Provide the (x, y) coordinate of the cell's center where the given text is located.  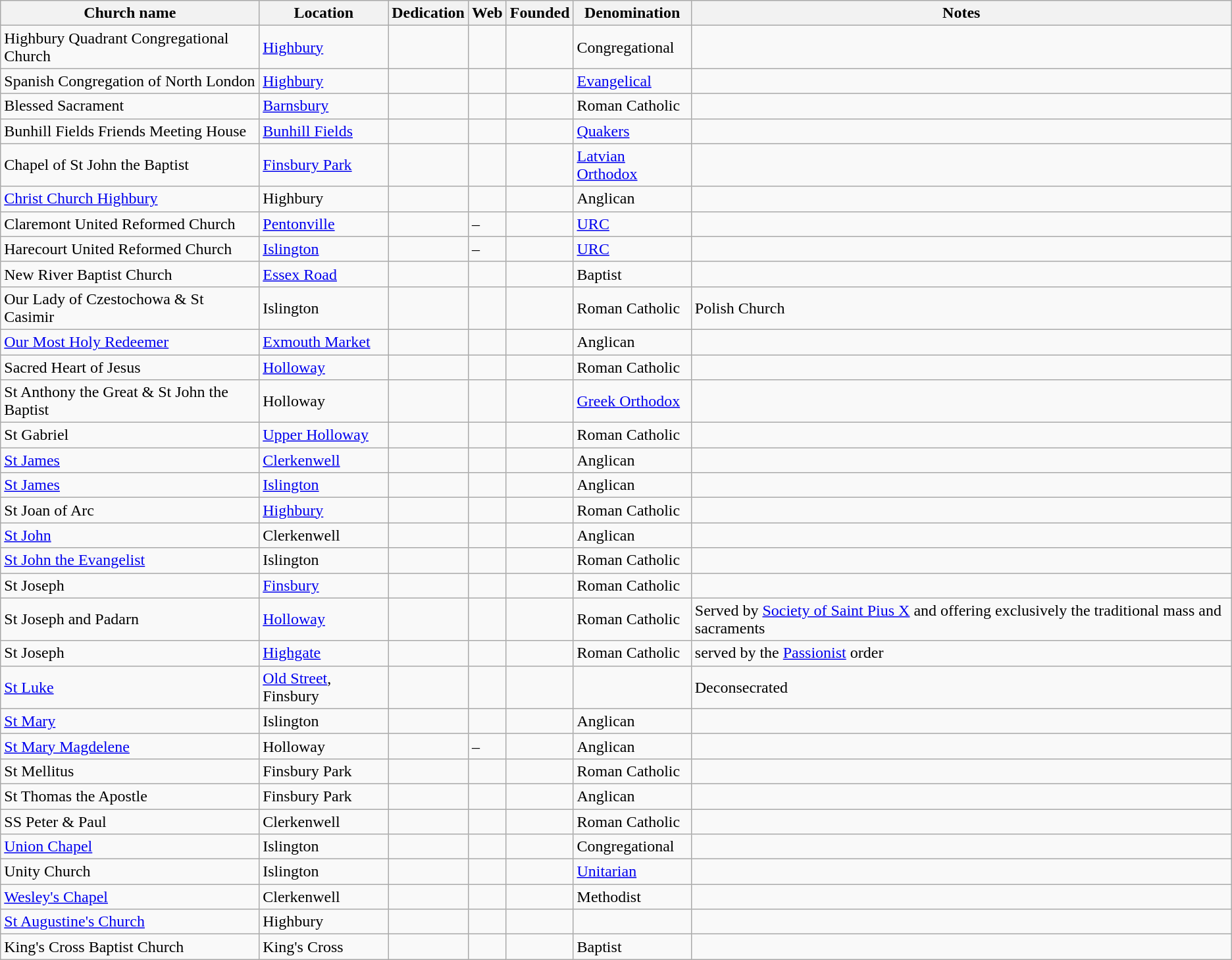
Greek Orthodox (632, 402)
Exmouth Market (324, 342)
St Augustine's Church (130, 922)
Deconsecrated (961, 687)
Polish Church (961, 308)
Finsbury (324, 585)
Claremont United Reformed Church (130, 224)
Chapel of St John the Baptist (130, 165)
Unitarian (632, 872)
Blessed Sacrament (130, 106)
St Mellitus (130, 771)
St Joseph and Padarn (130, 619)
Dedication (428, 13)
Notes (961, 13)
Bunhill Fields (324, 131)
Spanish Congregation of North London (130, 81)
Pentonville (324, 224)
Union Chapel (130, 847)
Bunhill Fields Friends Meeting House (130, 131)
Evangelical (632, 81)
St Thomas the Apostle (130, 796)
Location (324, 13)
St John the Evangelist (130, 560)
Highbury Quadrant Congregational Church (130, 47)
Methodist (632, 897)
Old Street, Finsbury (324, 687)
Wesley's Chapel (130, 897)
Served by Society of Saint Pius X and offering exclusively the traditional mass and sacraments (961, 619)
St Gabriel (130, 435)
King's Cross (324, 947)
Unity Church (130, 872)
Barnsbury (324, 106)
Denomination (632, 13)
Our Most Holy Redeemer (130, 342)
New River Baptist Church (130, 274)
Church name (130, 13)
Christ Church Highbury (130, 199)
St Luke (130, 687)
Essex Road (324, 274)
Our Lady of Czestochowa & St Casimir (130, 308)
Highgate (324, 653)
Quakers (632, 131)
Sacred Heart of Jesus (130, 367)
Upper Holloway (324, 435)
Founded (540, 13)
St Mary (130, 721)
served by the Passionist order (961, 653)
King's Cross Baptist Church (130, 947)
Harecourt United Reformed Church (130, 249)
St Mary Magdelene (130, 746)
St Joan of Arc (130, 510)
SS Peter & Paul (130, 821)
Web (487, 13)
St John (130, 535)
Latvian Orthodox (632, 165)
St Anthony the Great & St John the Baptist (130, 402)
